Scan for the cell matching the given text and deliver its (X, Y) coordinate at center. 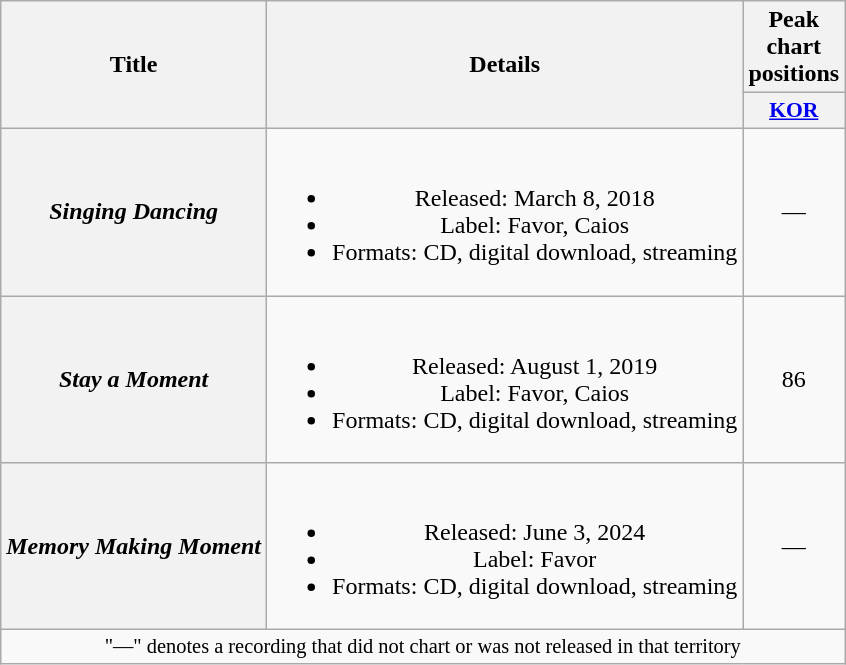
KOR (794, 111)
Released: June 3, 2024Label: FavorFormats: CD, digital download, streaming (505, 546)
Released: August 1, 2019Label: Favor, CaiosFormats: CD, digital download, streaming (505, 380)
Details (505, 65)
Peak chart positions (794, 47)
Stay a Moment (134, 380)
Title (134, 65)
Singing Dancing (134, 212)
Memory Making Moment (134, 546)
86 (794, 380)
"—" denotes a recording that did not chart or was not released in that territory (423, 647)
Released: March 8, 2018Label: Favor, CaiosFormats: CD, digital download, streaming (505, 212)
